Pinpoint the cell where the given text exists, returning its (X, Y) midpoint coordinate. 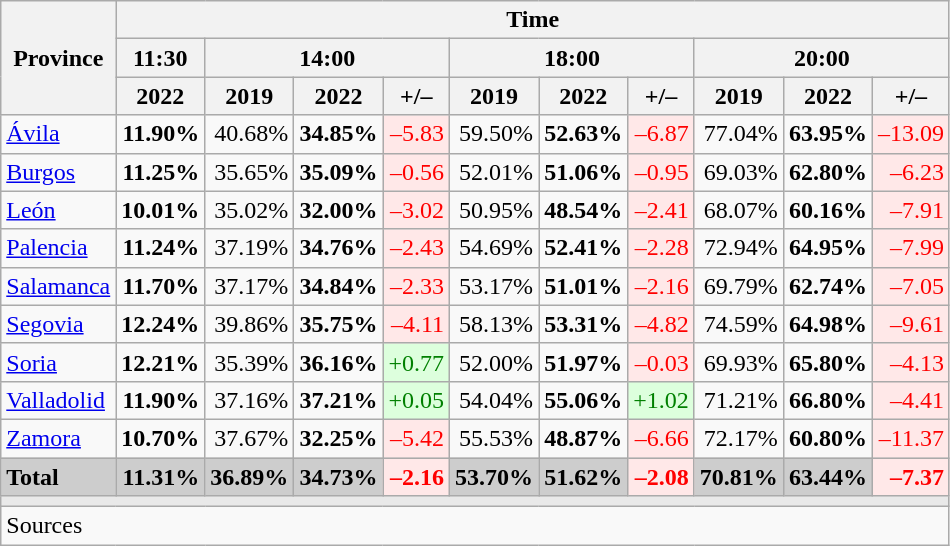
74.59% (738, 324)
12.21% (160, 362)
Total (58, 477)
–5.42 (416, 438)
Salamanca (58, 286)
35.02% (250, 210)
52.63% (584, 134)
53.70% (494, 477)
–13.09 (910, 134)
–4.82 (662, 324)
36.16% (338, 362)
11.70% (160, 286)
35.09% (338, 172)
72.94% (738, 248)
62.80% (828, 172)
34.84% (338, 286)
64.98% (828, 324)
37.16% (250, 400)
12.24% (160, 324)
14:00 (328, 58)
Burgos (58, 172)
–0.03 (662, 362)
70.81% (738, 477)
52.01% (494, 172)
+0.05 (416, 400)
35.75% (338, 324)
72.17% (738, 438)
–6.66 (662, 438)
+1.02 (662, 400)
69.03% (738, 172)
10.70% (160, 438)
11.24% (160, 248)
60.16% (828, 210)
Ávila (58, 134)
51.62% (584, 477)
11.31% (160, 477)
68.07% (738, 210)
54.69% (494, 248)
–2.28 (662, 248)
48.87% (584, 438)
+0.77 (416, 362)
–6.87 (662, 134)
32.25% (338, 438)
Valladolid (58, 400)
52.41% (584, 248)
52.00% (494, 362)
69.93% (738, 362)
–11.37 (910, 438)
51.97% (584, 362)
–7.37 (910, 477)
37.19% (250, 248)
–4.11 (416, 324)
–9.61 (910, 324)
–7.99 (910, 248)
Palencia (58, 248)
35.39% (250, 362)
10.01% (160, 210)
Sources (476, 526)
Zamora (58, 438)
–2.43 (416, 248)
50.95% (494, 210)
63.44% (828, 477)
Soria (58, 362)
55.06% (584, 400)
–7.91 (910, 210)
León (58, 210)
–3.02 (416, 210)
53.17% (494, 286)
77.04% (738, 134)
34.76% (338, 248)
35.65% (250, 172)
65.80% (828, 362)
18:00 (572, 58)
60.80% (828, 438)
39.86% (250, 324)
–4.13 (910, 362)
–2.33 (416, 286)
11.25% (160, 172)
20:00 (822, 58)
64.95% (828, 248)
71.21% (738, 400)
–2.08 (662, 477)
37.17% (250, 286)
32.00% (338, 210)
–7.05 (910, 286)
Time (533, 20)
51.01% (584, 286)
11:30 (160, 58)
53.31% (584, 324)
40.68% (250, 134)
63.95% (828, 134)
34.73% (338, 477)
37.67% (250, 438)
54.04% (494, 400)
Segovia (58, 324)
34.85% (338, 134)
–0.56 (416, 172)
–0.95 (662, 172)
59.50% (494, 134)
36.89% (250, 477)
–4.41 (910, 400)
66.80% (828, 400)
–2.41 (662, 210)
58.13% (494, 324)
37.21% (338, 400)
55.53% (494, 438)
–5.83 (416, 134)
51.06% (584, 172)
48.54% (584, 210)
–6.23 (910, 172)
Province (58, 58)
62.74% (828, 286)
69.79% (738, 286)
